Provide the [x, y] coordinate of the cell's center where the given text is located.  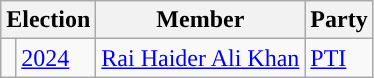
2024 [56, 58]
Member [200, 20]
PTI [339, 58]
Election [48, 20]
Party [339, 20]
Rai Haider Ali Khan [200, 58]
